Determine the [x, y] coordinate at the center of the cell enclosing the given text.  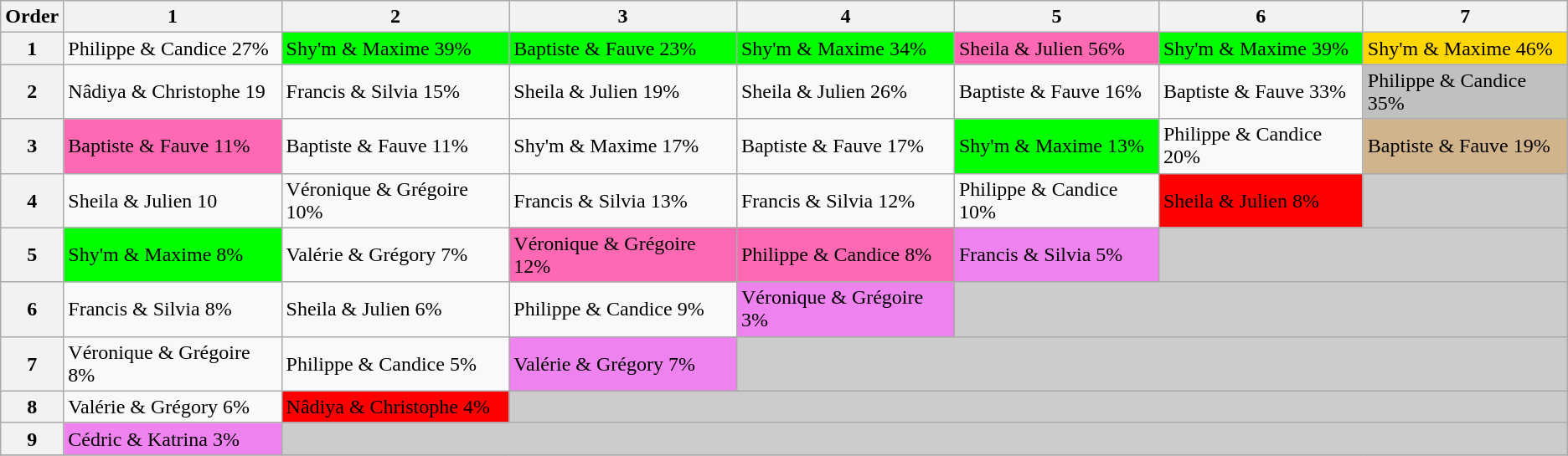
Baptiste & Fauve 23% [623, 49]
Baptiste & Fauve 33% [1261, 92]
Francis & Silvia 13% [623, 201]
Baptiste & Fauve 16% [1056, 92]
Philippe & Candice 9% [623, 310]
Order [32, 17]
Valérie & Grégory 6% [173, 407]
Véronique & Grégoire 10% [395, 201]
Shy'm & Maxime 46% [1465, 49]
Baptiste & Fauve 17% [845, 146]
Francis & Silvia 12% [845, 201]
8 [32, 407]
Francis & Silvia 15% [395, 92]
Véronique & Grégoire 8% [173, 363]
Véronique & Grégoire 3% [845, 310]
Francis & Silvia 8% [173, 310]
Shy'm & Maxime 34% [845, 49]
Philippe & Candice 5% [395, 363]
9 [32, 438]
Sheila & Julien 56% [1056, 49]
Nâdiya & Christophe 19 [173, 92]
Sheila & Julien 10 [173, 201]
Francis & Silvia 5% [1056, 254]
Sheila & Julien 6% [395, 310]
Cédric & Katrina 3% [173, 438]
Philippe & Candice 35% [1465, 92]
Sheila & Julien 8% [1261, 201]
Philippe & Candice 20% [1261, 146]
Véronique & Grégoire 12% [623, 254]
Shy'm & Maxime 17% [623, 146]
Philippe & Candice 27% [173, 49]
Philippe & Candice 10% [1056, 201]
Shy'm & Maxime 8% [173, 254]
Philippe & Candice 8% [845, 254]
Shy'm & Maxime 13% [1056, 146]
Sheila & Julien 19% [623, 92]
Nâdiya & Christophe 4% [395, 407]
Baptiste & Fauve 19% [1465, 146]
Sheila & Julien 26% [845, 92]
